From the cell containing the given text, extract its center point as [X, Y] coordinate. 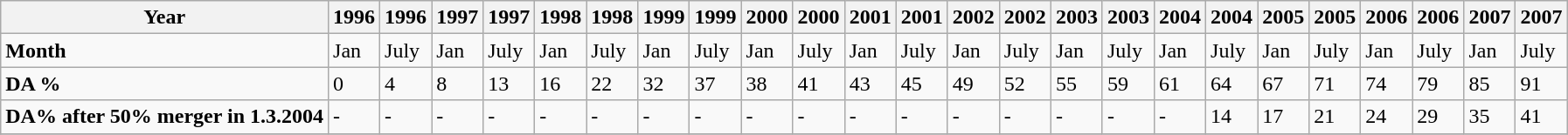
Month [164, 51]
32 [664, 84]
64 [1232, 84]
22 [612, 84]
21 [1336, 117]
0 [355, 84]
DA % [164, 84]
74 [1386, 84]
43 [871, 84]
79 [1439, 84]
14 [1232, 117]
52 [1024, 84]
35 [1489, 117]
59 [1127, 84]
91 [1542, 84]
45 [921, 84]
8 [458, 84]
85 [1489, 84]
61 [1180, 84]
71 [1336, 84]
55 [1077, 84]
24 [1386, 117]
67 [1283, 84]
17 [1283, 117]
4 [406, 84]
29 [1439, 117]
13 [509, 84]
Year [164, 17]
DA% after 50% merger in 1.3.2004 [164, 117]
38 [767, 84]
37 [715, 84]
49 [974, 84]
16 [561, 84]
